Return the (x, y) coordinate for the center point of the cell that contains the specified text.  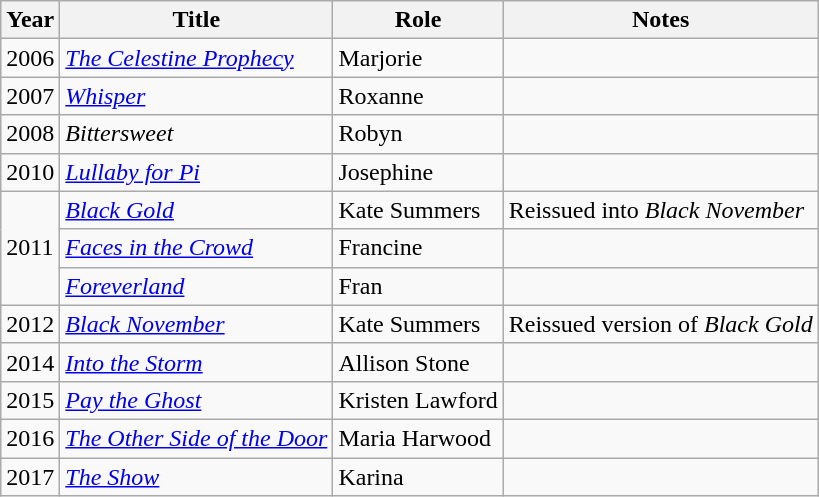
2011 (30, 248)
Marjorie (418, 58)
2017 (30, 477)
Black November (196, 324)
Year (30, 20)
The Other Side of the Door (196, 438)
2012 (30, 324)
Role (418, 20)
Pay the Ghost (196, 400)
Reissued into Black November (660, 210)
2006 (30, 58)
The Show (196, 477)
2008 (30, 134)
Black Gold (196, 210)
2007 (30, 96)
Faces in the Crowd (196, 248)
Into the Storm (196, 362)
Karina (418, 477)
Josephine (418, 172)
Francine (418, 248)
Maria Harwood (418, 438)
Foreverland (196, 286)
2016 (30, 438)
Roxanne (418, 96)
Notes (660, 20)
Lullaby for Pi (196, 172)
Robyn (418, 134)
2014 (30, 362)
Bittersweet (196, 134)
Whisper (196, 96)
2015 (30, 400)
2010 (30, 172)
Allison Stone (418, 362)
The Celestine Prophecy (196, 58)
Fran (418, 286)
Title (196, 20)
Kristen Lawford (418, 400)
Reissued version of Black Gold (660, 324)
